Extract the (X, Y) coordinate from the center of the cell holding the provided text.  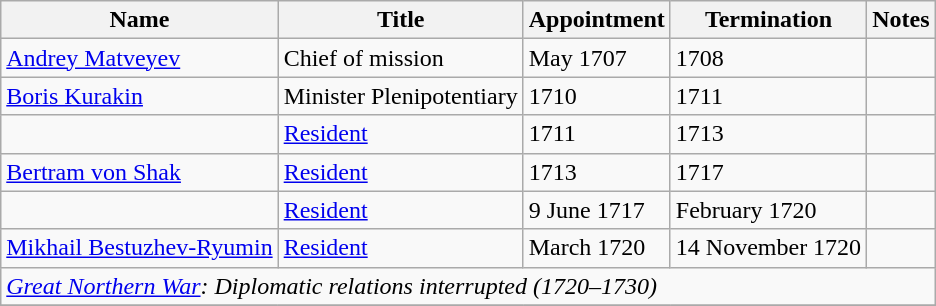
Name (140, 20)
Great Northern War: Diplomatic relations interrupted (1720–1730) (468, 286)
Title (400, 20)
Chief of mission (400, 58)
Notes (901, 20)
Andrey Matveyev (140, 58)
Appointment (596, 20)
Mikhail Bestuzhev-Ryumin (140, 248)
9 June 1717 (596, 210)
Minister Plenipotentiary (400, 96)
1717 (768, 172)
March 1720 (596, 248)
Bertram von Shak (140, 172)
February 1720 (768, 210)
14 November 1720 (768, 248)
Termination (768, 20)
May 1707 (596, 58)
Boris Kurakin (140, 96)
1710 (596, 96)
1708 (768, 58)
